Identify which cell holds the provided text, then report its (X, Y) central coordinate. 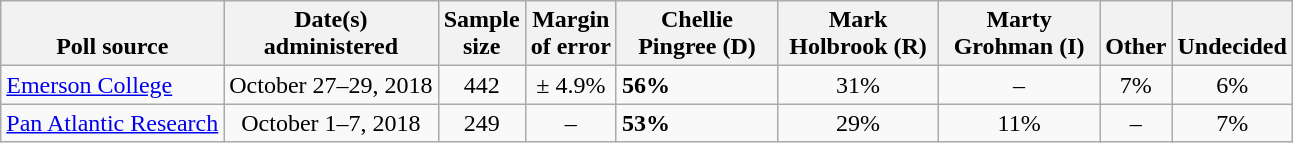
6% (1232, 85)
31% (858, 85)
MarkHolbrook (R) (858, 34)
Poll source (112, 34)
± 4.9% (570, 85)
29% (858, 123)
Marginof error (570, 34)
October 1–7, 2018 (331, 123)
ChelliePingree (D) (696, 34)
Samplesize (482, 34)
October 27–29, 2018 (331, 85)
249 (482, 123)
442 (482, 85)
Undecided (1232, 34)
MartyGrohman (I) (1020, 34)
Date(s)administered (331, 34)
Emerson College (112, 85)
56% (696, 85)
Pan Atlantic Research (112, 123)
Other (1136, 34)
11% (1020, 123)
53% (696, 123)
